Search for the cell housing the specified text and yield its (x, y) center coordinate. 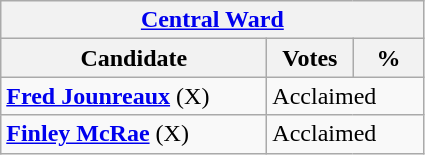
Central Ward (212, 20)
Fred Jounreaux (X) (134, 96)
% (388, 58)
Votes (310, 58)
Finley McRae (X) (134, 134)
Candidate (134, 58)
